Capture the cell that displays the provided text and extract its (X, Y) central coordinate. 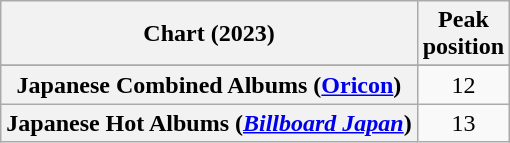
Japanese Hot Albums (Billboard Japan) (209, 123)
12 (463, 85)
13 (463, 123)
Peakposition (463, 34)
Japanese Combined Albums (Oricon) (209, 85)
Chart (2023) (209, 34)
